Output the [X, Y] coordinate of the center of the cell containing the given text.  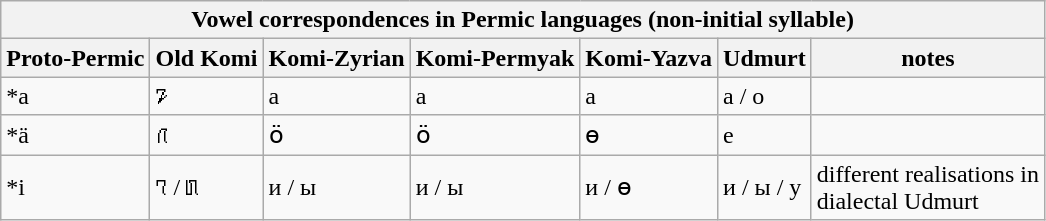
Komi-Permyak [495, 58]
different realisations indialectal Udmurt [928, 186]
*ä [76, 135]
Komi-Yazva [649, 58]
и / ө [649, 186]
𐍙 / 𐍨 [206, 186]
*a [76, 96]
а / о [765, 96]
Vowel correspondences in Permic languages (non-initial syllable) [523, 20]
Proto-Permic [76, 58]
Old Komi [206, 58]
notes [928, 58]
𐍩 [206, 135]
a [649, 96]
е [765, 135]
𐍐 [206, 96]
Udmurt [765, 58]
ө [649, 135]
Komi-Zyrian [336, 58]
*i [76, 186]
и / ы / у [765, 186]
